Return the (X, Y) coordinate for the center point of the cell that contains the specified text.  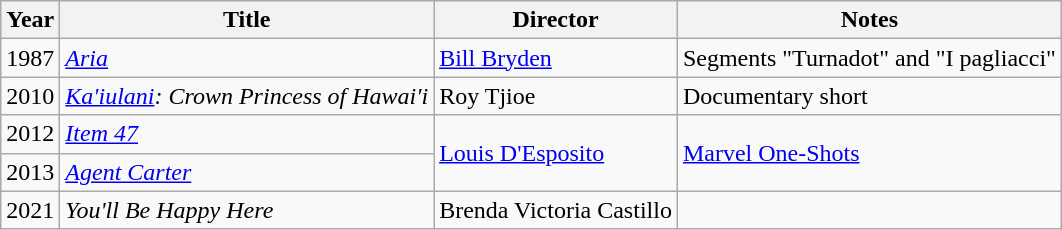
2010 (30, 96)
Marvel One-Shots (869, 153)
2021 (30, 210)
Bill Bryden (556, 58)
Item 47 (247, 134)
Roy Tjioe (556, 96)
Aria (247, 58)
Year (30, 20)
Director (556, 20)
Title (247, 20)
2013 (30, 172)
Documentary short (869, 96)
1987 (30, 58)
Louis D'Esposito (556, 153)
Agent Carter (247, 172)
You'll Be Happy Here (247, 210)
2012 (30, 134)
Ka'iulani: Crown Princess of Hawai'i (247, 96)
Segments "Turnadot" and "I pagliacci" (869, 58)
Notes (869, 20)
Brenda Victoria Castillo (556, 210)
